Output the [x, y] coordinate of the center of the cell containing the given text.  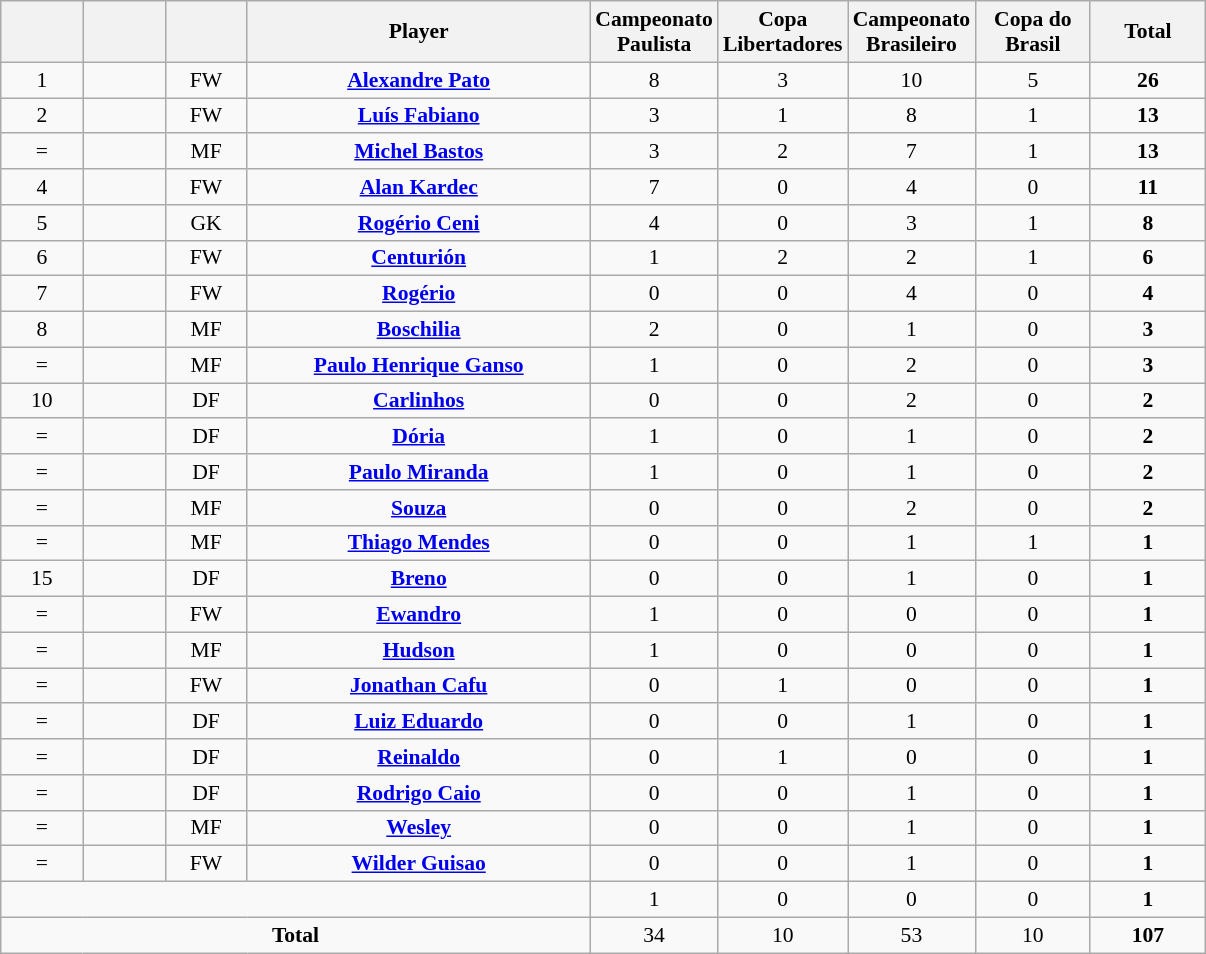
53 [912, 935]
Carlinhos [418, 401]
Jonathan Cafu [418, 686]
GK [206, 223]
Breno [418, 579]
Rogério Ceni [418, 223]
15 [42, 579]
Rogério [418, 294]
Copa Libertadores [783, 32]
Luís Fabiano [418, 116]
Reinaldo [418, 757]
Rodrigo Caio [418, 793]
107 [1148, 935]
Campeonato Brasileiro [912, 32]
Alexandre Pato [418, 80]
Paulo Miranda [418, 472]
Wesley [418, 828]
Thiago Mendes [418, 543]
Dória [418, 437]
Boschilia [418, 330]
Campeonato Paulista [654, 32]
Centurión [418, 258]
Ewandro [418, 615]
26 [1148, 80]
Luiz Eduardo [418, 722]
Hudson [418, 650]
11 [1148, 187]
Michel Bastos [418, 152]
Player [418, 32]
Wilder Guisao [418, 864]
Copa do Brasil [1032, 32]
Alan Kardec [418, 187]
Paulo Henrique Ganso [418, 365]
Souza [418, 508]
34 [654, 935]
